Capture the cell that displays the provided text and extract its [x, y] central coordinate. 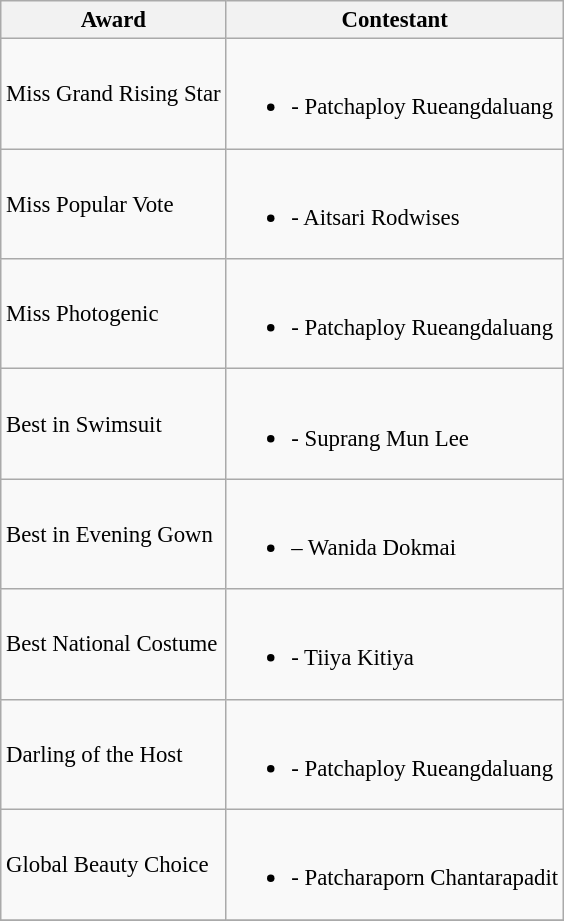
- Patcharaporn Chantarapadit [395, 865]
- Tiiya Kitiya [395, 644]
Global Beauty Choice [114, 865]
Award [114, 20]
Darling of the Host [114, 754]
Miss Grand Rising Star [114, 94]
– Wanida Dokmai [395, 534]
Best National Costume [114, 644]
Contestant [395, 20]
Best in Evening Gown [114, 534]
Best in Swimsuit [114, 424]
- Aitsari Rodwises [395, 204]
Miss Photogenic [114, 314]
Miss Popular Vote [114, 204]
- Suprang Mun Lee [395, 424]
